From the cell containing the given text, extract its center point as [X, Y] coordinate. 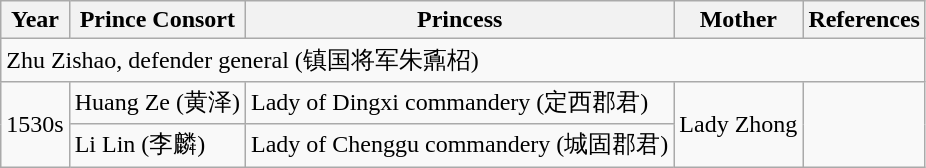
Mother [738, 20]
Huang Ze (黄泽) [157, 102]
Year [35, 20]
Princess [460, 20]
Lady Zhong [738, 124]
Zhu Zishao, defender general (镇国将军朱鼒柖) [464, 60]
Lady of Dingxi commandery (定西郡君) [460, 102]
Li Lin (李麟) [157, 146]
References [864, 20]
1530s [35, 124]
Lady of Chenggu commandery (城固郡君) [460, 146]
Prince Consort [157, 20]
